Detect which cell encompasses the target text, then output its [x, y] center coordinate. 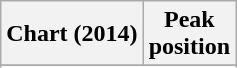
Chart (2014) [72, 34]
Peakposition [189, 34]
